Return the [x, y] coordinate for the center point of the cell that contains the specified text.  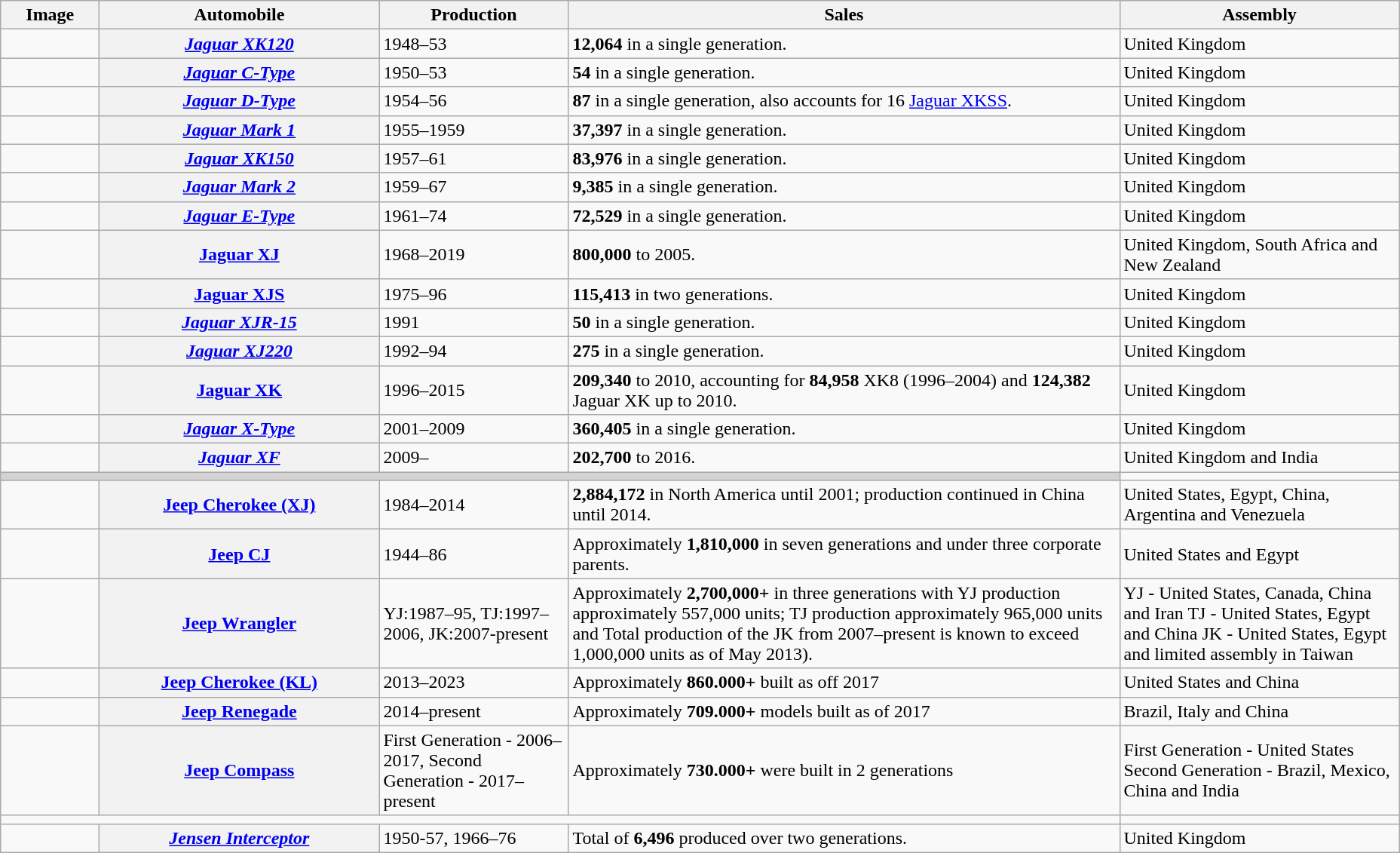
United States and China [1259, 683]
Jaguar XJR-15 [240, 322]
1992–94 [473, 351]
Jaguar Mark 2 [240, 187]
1944–86 [473, 554]
12,064 in a single generation. [844, 44]
Jaguar XK150 [240, 158]
2,884,172 in North America until 2001; production continued in China until 2014. [844, 505]
87 in a single generation, also accounts for 16 Jaguar XKSS. [844, 101]
United Kingdom, South Africa and New Zealand [1259, 255]
Brazil, Italy and China [1259, 711]
Approximately 860.000+ built as off 2017 [844, 683]
Jaguar C-Type [240, 72]
1950–53 [473, 72]
Jaguar X-Type [240, 429]
Production [473, 15]
United Kingdom and India [1259, 458]
1975–96 [473, 293]
First Generation - 2006–2017, Second Generation - 2017–present [473, 771]
2014–present [473, 711]
Jeep Wrangler [240, 623]
Jaguar XJ [240, 255]
United States, Egypt, China, Argentina and Venezuela [1259, 505]
275 in a single generation. [844, 351]
YJ:1987–95, TJ:1997–2006, JK:2007-present [473, 623]
9,385 in a single generation. [844, 187]
1984–2014 [473, 505]
1948–53 [473, 44]
First Generation - United States Second Generation - Brazil, Mexico, China and India [1259, 771]
Approximately 1,810,000 in seven generations and under three corporate parents. [844, 554]
Jaguar XK [240, 389]
2001–2009 [473, 429]
83,976 in a single generation. [844, 158]
Automobile [240, 15]
1968–2019 [473, 255]
72,529 in a single generation. [844, 216]
Image [50, 15]
1950-57, 1966–76 [473, 838]
800,000 to 2005. [844, 255]
Jaguar D-Type [240, 101]
Jeep CJ [240, 554]
1961–74 [473, 216]
1957–61 [473, 158]
1959–67 [473, 187]
115,413 in two generations. [844, 293]
Approximately 709.000+ models built as of 2017 [844, 711]
United States and Egypt [1259, 554]
Jeep Renegade [240, 711]
Jeep Cherokee (XJ) [240, 505]
Jaguar E-Type [240, 216]
202,700 to 2016. [844, 458]
50 in a single generation. [844, 322]
1954–56 [473, 101]
Jaguar XJ220 [240, 351]
1991 [473, 322]
209,340 to 2010, accounting for 84,958 XK8 (1996–2004) and 124,382 Jaguar XK up to 2010. [844, 389]
Sales [844, 15]
2013–2023 [473, 683]
Jaguar XJS [240, 293]
1996–2015 [473, 389]
Jaguar Mark 1 [240, 130]
54 in a single generation. [844, 72]
1955–1959 [473, 130]
Jaguar XF [240, 458]
Total of 6,496 produced over two generations. [844, 838]
Jeep Compass [240, 771]
Approximately 730.000+ were built in 2 generations [844, 771]
YJ - United States, Canada, China and Iran TJ - United States, Egypt and China JK - United States, Egypt and limited assembly in Taiwan [1259, 623]
37,397 in a single generation. [844, 130]
Jeep Cherokee (KL) [240, 683]
360,405 in a single generation. [844, 429]
Assembly [1259, 15]
Jaguar XK120 [240, 44]
Jensen Interceptor [240, 838]
2009– [473, 458]
